Output the [x, y] coordinate of the center of the cell containing the given text.  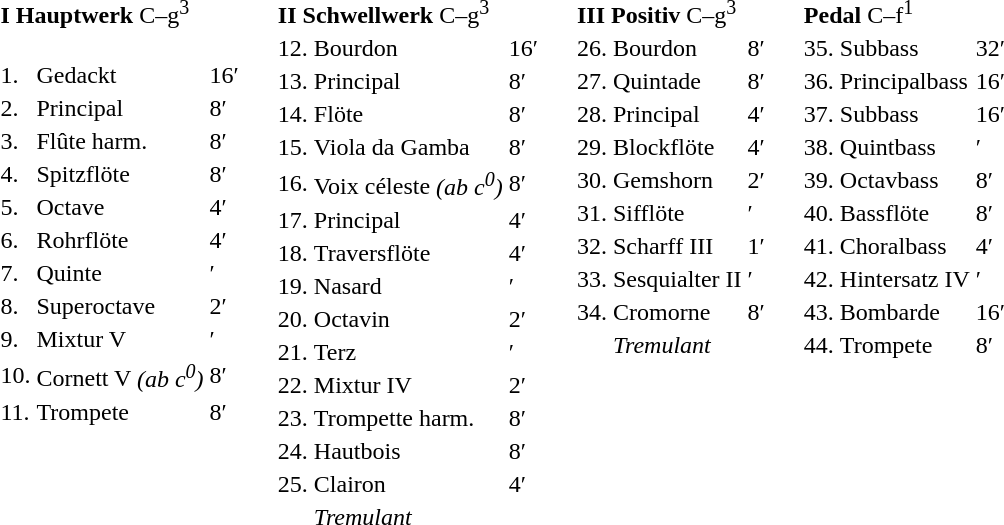
12. [292, 48]
Voix céleste (ab c0) [408, 183]
Hautbois [408, 451]
Choralbass [904, 246]
39. [818, 180]
Nasard [408, 286]
33. [592, 279]
16. [292, 183]
25. [292, 484]
Trompette harm. [408, 418]
Terz [408, 352]
Quintade [677, 81]
Flûte harm. [120, 141]
26. [592, 48]
30. [592, 180]
43. [818, 312]
Cornett V (ab c0) [120, 375]
24. [292, 451]
Tremulant [677, 345]
Hintersatz IV [904, 279]
Principalbass [904, 81]
20. [292, 319]
Cromorne [677, 312]
Octavbass [904, 180]
23. [292, 418]
Clairon [408, 484]
31. [592, 213]
41. [818, 246]
Superoctave [120, 306]
Octave [120, 207]
34. [592, 312]
Blockflöte [677, 147]
Quintbass [904, 147]
32. [592, 246]
21. [292, 352]
Bombarde [904, 312]
14. [292, 114]
Spitzflöte [120, 174]
Mixtur IV [408, 385]
22. [292, 385]
Rohrflöte [120, 240]
28. [592, 114]
Octavin [408, 319]
Traversflöte [408, 253]
1′ [756, 246]
18. [292, 253]
Gemshorn [677, 180]
Mixtur V [120, 339]
40. [818, 213]
Sesquialter II [677, 279]
17. [292, 220]
Flöte [408, 114]
29. [592, 147]
Scharff III [677, 246]
35. [818, 48]
19. [292, 286]
36. [818, 81]
42. [818, 279]
Quinte [120, 273]
37. [818, 114]
27. [592, 81]
44. [818, 345]
Sifflöte [677, 213]
Gedackt [120, 75]
13. [292, 81]
38. [818, 147]
Bassflöte [904, 213]
Viola da Gamba [408, 147]
15. [292, 147]
